Search for the cell housing the specified text and yield its [X, Y] center coordinate. 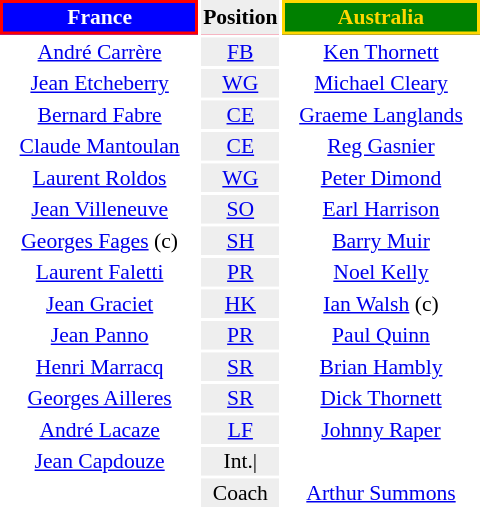
Brian Hambly [381, 366]
Jean Villeneuve [100, 209]
Laurent Roldos [100, 178]
Australia [381, 17]
André Lacaze [100, 430]
Michael Cleary [381, 83]
Ken Thornett [381, 52]
Laurent Faletti [100, 272]
Jean Panno [100, 335]
Johnny Raper [381, 430]
LF [240, 430]
Int.| [240, 461]
France [100, 17]
Barry Muir [381, 240]
Jean Graciet [100, 304]
Dick Thornett [381, 398]
FB [240, 52]
Arthur Summons [381, 492]
Coach [240, 492]
Earl Harrison [381, 209]
Ian Walsh (c) [381, 304]
Peter Dimond [381, 178]
Reg Gasnier [381, 146]
Georges Ailleres [100, 398]
Paul Quinn [381, 335]
Graeme Langlands [381, 114]
HK [240, 304]
Jean Capdouze [100, 461]
Noel Kelly [381, 272]
André Carrère [100, 52]
Jean Etcheberry [100, 83]
SH [240, 240]
Henri Marracq [100, 366]
SO [240, 209]
Claude Mantoulan [100, 146]
Bernard Fabre [100, 114]
Position [240, 17]
Georges Fages (c) [100, 240]
